Scan for the cell matching the given text and deliver its [X, Y] coordinate at center. 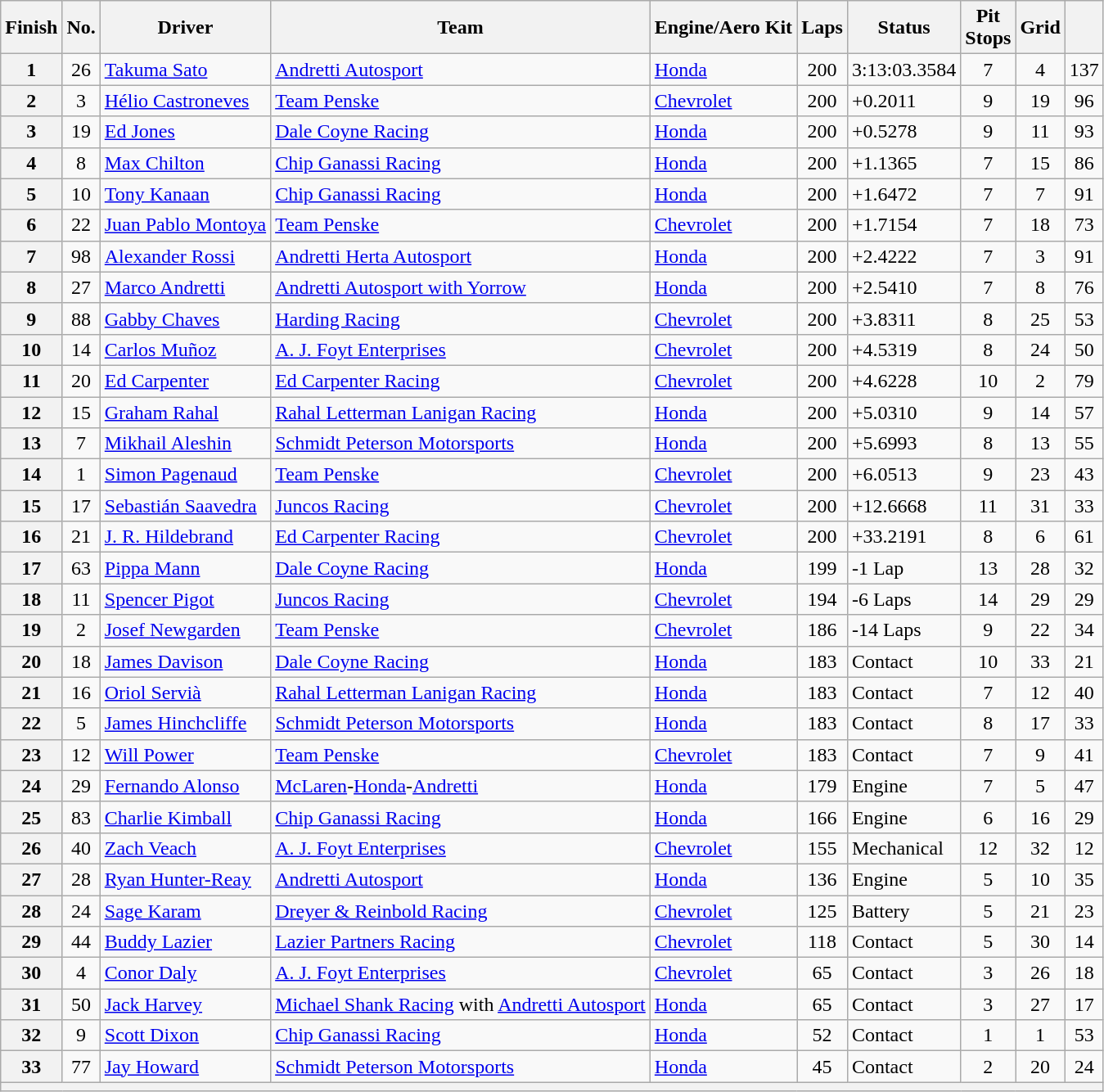
McLaren-Honda-Andretti [461, 786]
+3.8311 [903, 318]
35 [1084, 879]
Spencer Pigot [185, 599]
88 [81, 318]
PitStops [989, 28]
45 [822, 1067]
+4.5319 [903, 350]
+1.7154 [903, 225]
Tony Kanaan [185, 194]
155 [822, 848]
Dreyer & Reinbold Racing [461, 911]
76 [1084, 287]
-14 Laps [903, 630]
Grid [1040, 28]
166 [822, 817]
Sebastián Saavedra [185, 506]
Hélio Castroneves [185, 101]
Josef Newgarden [185, 630]
Harding Racing [461, 318]
77 [81, 1067]
199 [822, 568]
Ed Jones [185, 132]
136 [822, 879]
+0.2011 [903, 101]
86 [1084, 163]
93 [1084, 132]
+33.2191 [903, 537]
186 [822, 630]
+0.5278 [903, 132]
Marco Andretti [185, 287]
+1.6472 [903, 194]
Zach Veach [185, 848]
179 [822, 786]
Alexander Rossi [185, 256]
J. R. Hildebrand [185, 537]
Andretti Herta Autosport [461, 256]
-1 Lap [903, 568]
Juan Pablo Montoya [185, 225]
Oriol Servià [185, 693]
63 [81, 568]
Mechanical [903, 848]
61 [1084, 537]
41 [1084, 755]
Scott Dixon [185, 1036]
Mikhail Aleshin [185, 444]
+4.6228 [903, 381]
Ryan Hunter-Reay [185, 879]
83 [81, 817]
96 [1084, 101]
Conor Daly [185, 973]
Gabby Chaves [185, 318]
James Hinchcliffe [185, 724]
Pippa Mann [185, 568]
3:13:03.3584 [903, 70]
Takuma Sato [185, 70]
Finish [31, 28]
+2.4222 [903, 256]
Buddy Lazier [185, 942]
Fernando Alonso [185, 786]
98 [81, 256]
137 [1084, 70]
Lazier Partners Racing [461, 942]
Michael Shank Racing with Andretti Autosport [461, 1004]
79 [1084, 381]
Team [461, 28]
+5.0310 [903, 412]
57 [1084, 412]
Sage Karam [185, 911]
118 [822, 942]
+6.0513 [903, 475]
Will Power [185, 755]
73 [1084, 225]
+12.6668 [903, 506]
Charlie Kimball [185, 817]
Jay Howard [185, 1067]
55 [1084, 444]
Status [903, 28]
Simon Pagenaud [185, 475]
43 [1084, 475]
Jack Harvey [185, 1004]
Max Chilton [185, 163]
194 [822, 599]
+1.1365 [903, 163]
44 [81, 942]
Carlos Muñoz [185, 350]
Engine/Aero Kit [723, 28]
Graham Rahal [185, 412]
+2.5410 [903, 287]
Laps [822, 28]
Andretti Autosport with Yorrow [461, 287]
-6 Laps [903, 599]
James Davison [185, 661]
34 [1084, 630]
No. [81, 28]
125 [822, 911]
Battery [903, 911]
52 [822, 1036]
Driver [185, 28]
+5.6993 [903, 444]
Ed Carpenter [185, 381]
47 [1084, 786]
